Provide the (x, y) coordinate of the cell's center where the given text is located.  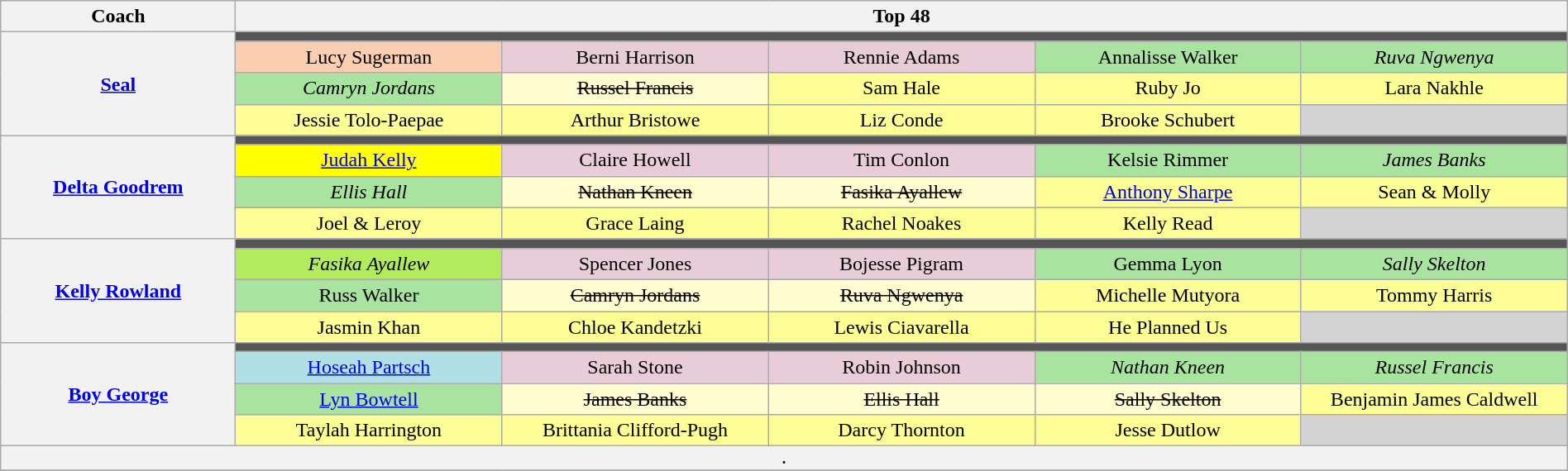
Russ Walker (369, 295)
Rachel Noakes (901, 223)
Bojesse Pigram (901, 264)
Annalisse Walker (1168, 57)
Coach (118, 17)
Spencer Jones (635, 264)
. (784, 459)
Tommy Harris (1434, 295)
Lara Nakhle (1434, 88)
Darcy Thornton (901, 431)
Jasmin Khan (369, 326)
Brittania Clifford-Pugh (635, 431)
Michelle Mutyora (1168, 295)
Robin Johnson (901, 368)
Lucy Sugerman (369, 57)
Kelsie Rimmer (1168, 160)
Joel & Leroy (369, 223)
Benjamin James Caldwell (1434, 399)
Jesse Dutlow (1168, 431)
Claire Howell (635, 160)
Ruby Jo (1168, 88)
Sean & Molly (1434, 192)
Arthur Bristowe (635, 120)
Top 48 (901, 17)
Boy George (118, 395)
Rennie Adams (901, 57)
Delta Goodrem (118, 187)
Seal (118, 84)
Berni Harrison (635, 57)
Hoseah Partsch (369, 368)
Kelly Read (1168, 223)
Sarah Stone (635, 368)
Anthony Sharpe (1168, 192)
Jessie Tolo-Paepae (369, 120)
Brooke Schubert (1168, 120)
Grace Laing (635, 223)
He Planned Us (1168, 326)
Taylah Harrington (369, 431)
Lewis Ciavarella (901, 326)
Tim Conlon (901, 160)
Judah Kelly (369, 160)
Kelly Rowland (118, 291)
Sam Hale (901, 88)
Lyn Bowtell (369, 399)
Gemma Lyon (1168, 264)
Liz Conde (901, 120)
Chloe Kandetzki (635, 326)
